Capture the cell that displays the provided text and extract its [X, Y] central coordinate. 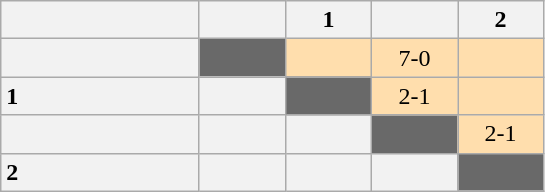
7-0 [414, 58]
